Return the (X, Y) coordinate for the center point of the cell that contains the specified text.  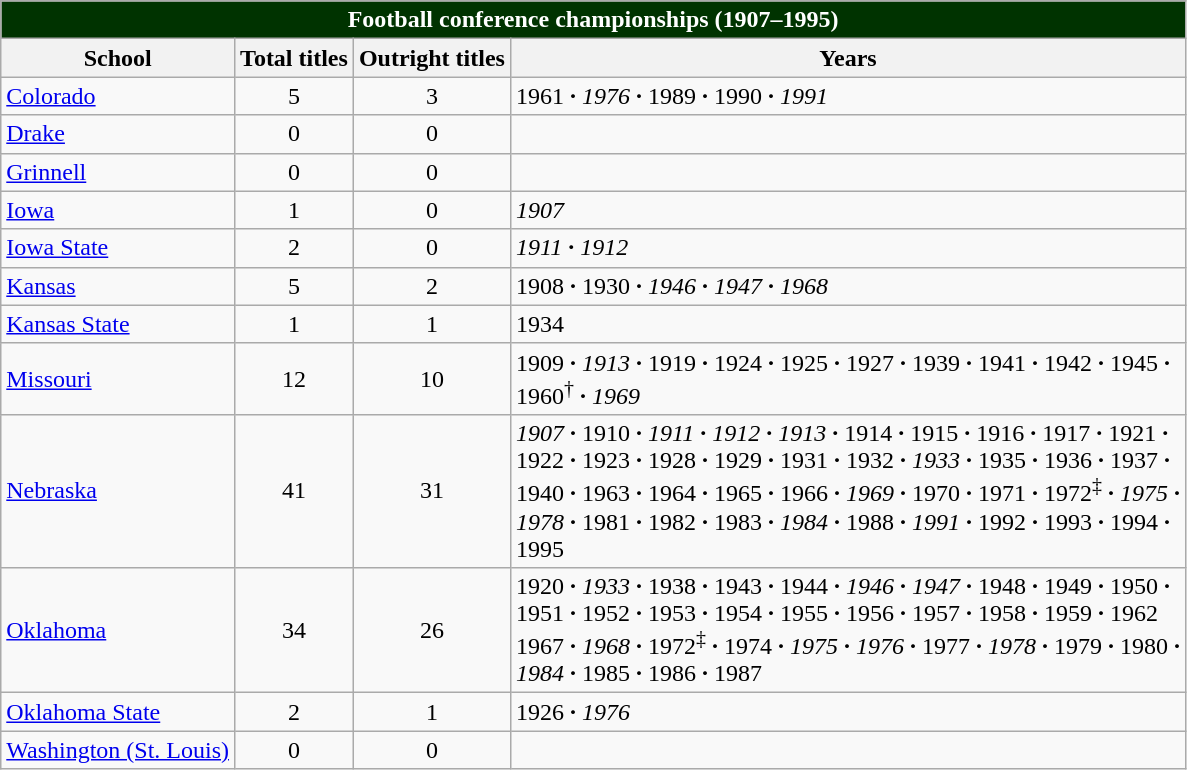
1934 (848, 324)
Iowa (118, 210)
Missouri (118, 379)
Drake (118, 134)
Kansas State (118, 324)
Kansas (118, 286)
26 (432, 630)
1908 · 1930 · 1946 · 1947 · 1968 (848, 286)
Colorado (118, 96)
1911 · 1912 (848, 248)
1961 · 1976 · 1989 · 1990 · 1991 (848, 96)
12 (294, 379)
Total titles (294, 58)
34 (294, 630)
Oklahoma (118, 630)
Years (848, 58)
School (118, 58)
3 (432, 96)
Football conference championships (1907–1995) (594, 20)
1909 · 1913 · 1919 · 1924 · 1925 · 1927 · 1939 · 1941 · 1942 · 1945 ·1960† · 1969 (848, 379)
31 (432, 492)
Outright titles (432, 58)
41 (294, 492)
1907 (848, 210)
10 (432, 379)
Grinnell (118, 172)
Iowa State (118, 248)
1926 · 1976 (848, 712)
Washington (St. Louis) (118, 750)
Oklahoma State (118, 712)
Nebraska (118, 492)
